Extract the [X, Y] coordinate from the center of the cell holding the provided text.  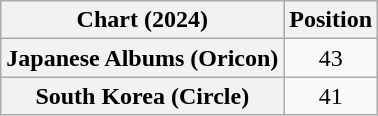
Chart (2024) [142, 20]
Position [331, 20]
Japanese Albums (Oricon) [142, 58]
South Korea (Circle) [142, 96]
43 [331, 58]
41 [331, 96]
